Scan for the cell matching the given text and deliver its (x, y) coordinate at center. 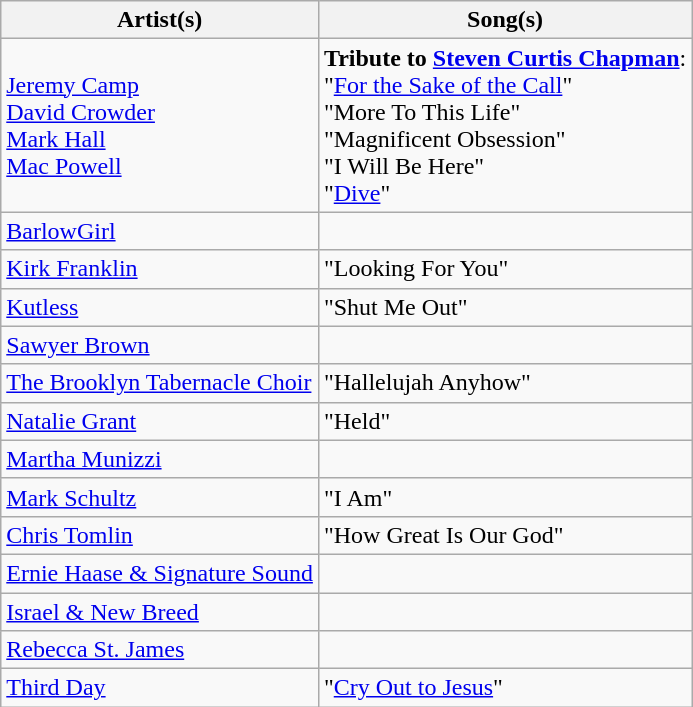
"Hallelujah Anyhow" (504, 383)
Sawyer Brown (160, 345)
Tribute to Steven Curtis Chapman:"For the Sake of the Call""More To This Life""Magnificent Obsession""I Will Be Here""Dive" (504, 126)
Martha Munizzi (160, 459)
"Cry Out to Jesus" (504, 688)
Artist(s) (160, 20)
BarlowGirl (160, 231)
Third Day (160, 688)
"Shut Me Out" (504, 307)
Rebecca St. James (160, 650)
Jeremy CampDavid CrowderMark HallMac Powell (160, 126)
Kutless (160, 307)
Kirk Franklin (160, 269)
Chris Tomlin (160, 535)
"Held" (504, 421)
"Looking For You" (504, 269)
Ernie Haase & Signature Sound (160, 573)
Mark Schultz (160, 497)
"I Am" (504, 497)
Israel & New Breed (160, 611)
Natalie Grant (160, 421)
The Brooklyn Tabernacle Choir (160, 383)
"How Great Is Our God" (504, 535)
Song(s) (504, 20)
